Scan for the cell matching the given text and deliver its (X, Y) coordinate at center. 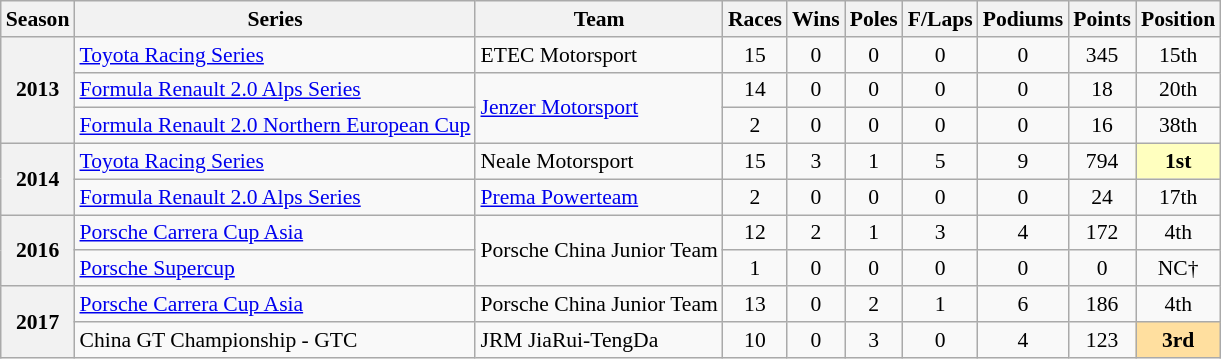
F/Laps (940, 19)
JRM JiaRui-TengDa (598, 340)
13 (755, 304)
Points (1102, 19)
2013 (38, 90)
3rd (1178, 340)
China GT Championship - GTC (274, 340)
Series (274, 19)
5 (940, 162)
Prema Powerteam (598, 197)
10 (755, 340)
NC† (1178, 269)
ETEC Motorsport (598, 55)
186 (1102, 304)
172 (1102, 233)
Poles (874, 19)
12 (755, 233)
14 (755, 90)
Porsche Supercup (274, 269)
24 (1102, 197)
2016 (38, 250)
Podiums (1024, 19)
Wins (816, 19)
6 (1024, 304)
Position (1178, 19)
9 (1024, 162)
2017 (38, 322)
16 (1102, 126)
15th (1178, 55)
20th (1178, 90)
Formula Renault 2.0 Northern European Cup (274, 126)
38th (1178, 126)
794 (1102, 162)
Team (598, 19)
1st (1178, 162)
123 (1102, 340)
Season (38, 19)
18 (1102, 90)
Neale Motorsport (598, 162)
2014 (38, 180)
17th (1178, 197)
Jenzer Motorsport (598, 108)
Races (755, 19)
345 (1102, 55)
